For the text-containing cell, return its midpoint in (X, Y) coordinate format. 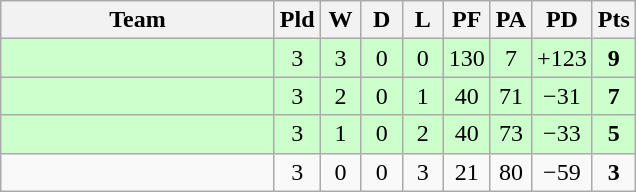
W (340, 20)
PF (466, 20)
−31 (562, 96)
+123 (562, 58)
D (382, 20)
71 (510, 96)
9 (614, 58)
L (422, 20)
73 (510, 134)
PD (562, 20)
80 (510, 172)
Pld (297, 20)
Pts (614, 20)
5 (614, 134)
Team (138, 20)
−59 (562, 172)
21 (466, 172)
130 (466, 58)
PA (510, 20)
−33 (562, 134)
